For the text-containing cell, return its midpoint in [X, Y] coordinate format. 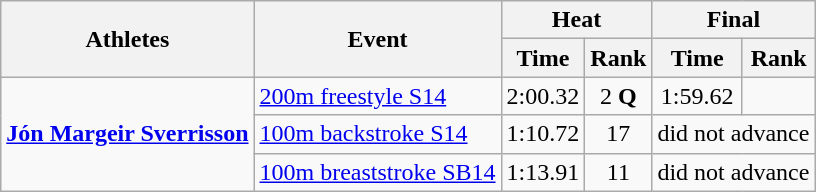
100m breaststroke SB14 [378, 172]
200m freestyle S14 [378, 96]
1:10.72 [543, 134]
1:59.62 [697, 96]
Event [378, 39]
100m backstroke S14 [378, 134]
Final [734, 20]
2:00.32 [543, 96]
Heat [576, 20]
2 Q [618, 96]
17 [618, 134]
11 [618, 172]
1:13.91 [543, 172]
Jón Margeir Sverrisson [128, 134]
Athletes [128, 39]
